Pinpoint the cell where the given text exists, returning its [X, Y] midpoint coordinate. 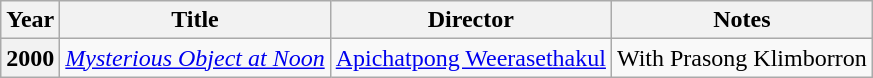
Director [470, 20]
Notes [742, 20]
Title [195, 20]
2000 [30, 58]
Year [30, 20]
With Prasong Klimborron [742, 58]
Apichatpong Weerasethakul [470, 58]
Mysterious Object at Noon [195, 58]
